Determine the [X, Y] coordinate at the center of the cell enclosing the given text.  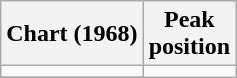
Peakposition [189, 34]
Chart (1968) [72, 34]
